Locate the cell with the specified text and output its (X, Y) center coordinate. 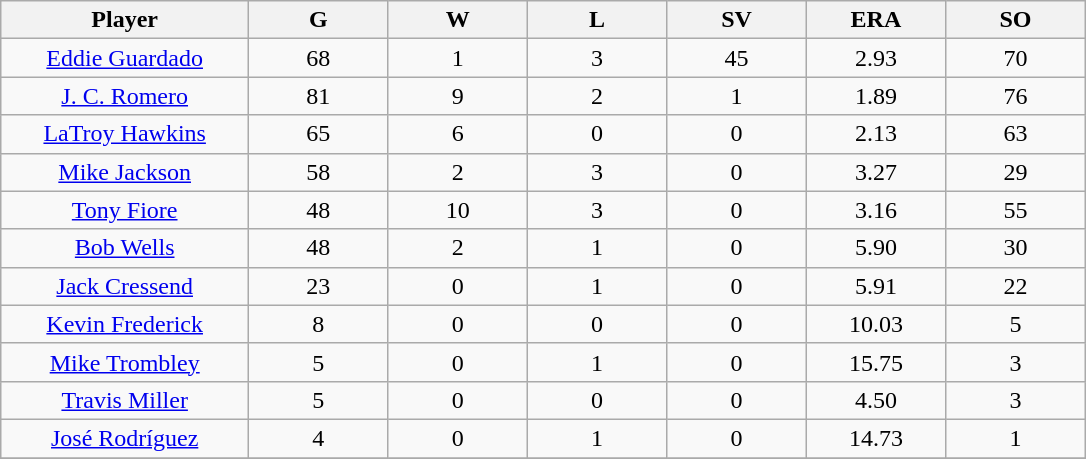
81 (318, 96)
3.27 (876, 172)
Player (125, 20)
SO (1016, 20)
58 (318, 172)
29 (1016, 172)
10 (458, 210)
63 (1016, 134)
1.89 (876, 96)
23 (318, 286)
2.13 (876, 134)
5.91 (876, 286)
68 (318, 58)
10.03 (876, 324)
J. C. Romero (125, 96)
5.90 (876, 248)
3.16 (876, 210)
Travis Miller (125, 400)
Tony Fiore (125, 210)
G (318, 20)
José Rodríguez (125, 438)
4 (318, 438)
6 (458, 134)
Eddie Guardado (125, 58)
8 (318, 324)
4.50 (876, 400)
70 (1016, 58)
Jack Cressend (125, 286)
14.73 (876, 438)
LaTroy Hawkins (125, 134)
Bob Wells (125, 248)
15.75 (876, 362)
45 (736, 58)
76 (1016, 96)
65 (318, 134)
2.93 (876, 58)
L (596, 20)
9 (458, 96)
W (458, 20)
22 (1016, 286)
ERA (876, 20)
55 (1016, 210)
30 (1016, 248)
Kevin Frederick (125, 324)
Mike Jackson (125, 172)
Mike Trombley (125, 362)
SV (736, 20)
